Provide the (x, y) coordinate of the cell's center where the given text is located.  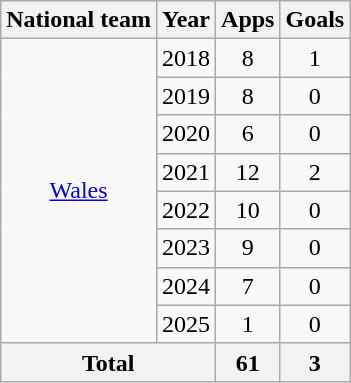
National team (79, 20)
9 (248, 248)
2022 (186, 210)
3 (315, 362)
2018 (186, 58)
61 (248, 362)
7 (248, 286)
Goals (315, 20)
Wales (79, 191)
Total (108, 362)
6 (248, 134)
2019 (186, 96)
12 (248, 172)
Apps (248, 20)
2023 (186, 248)
2020 (186, 134)
2025 (186, 324)
2 (315, 172)
2021 (186, 172)
Year (186, 20)
2024 (186, 286)
10 (248, 210)
